From the cell containing the given text, extract its center point as [X, Y] coordinate. 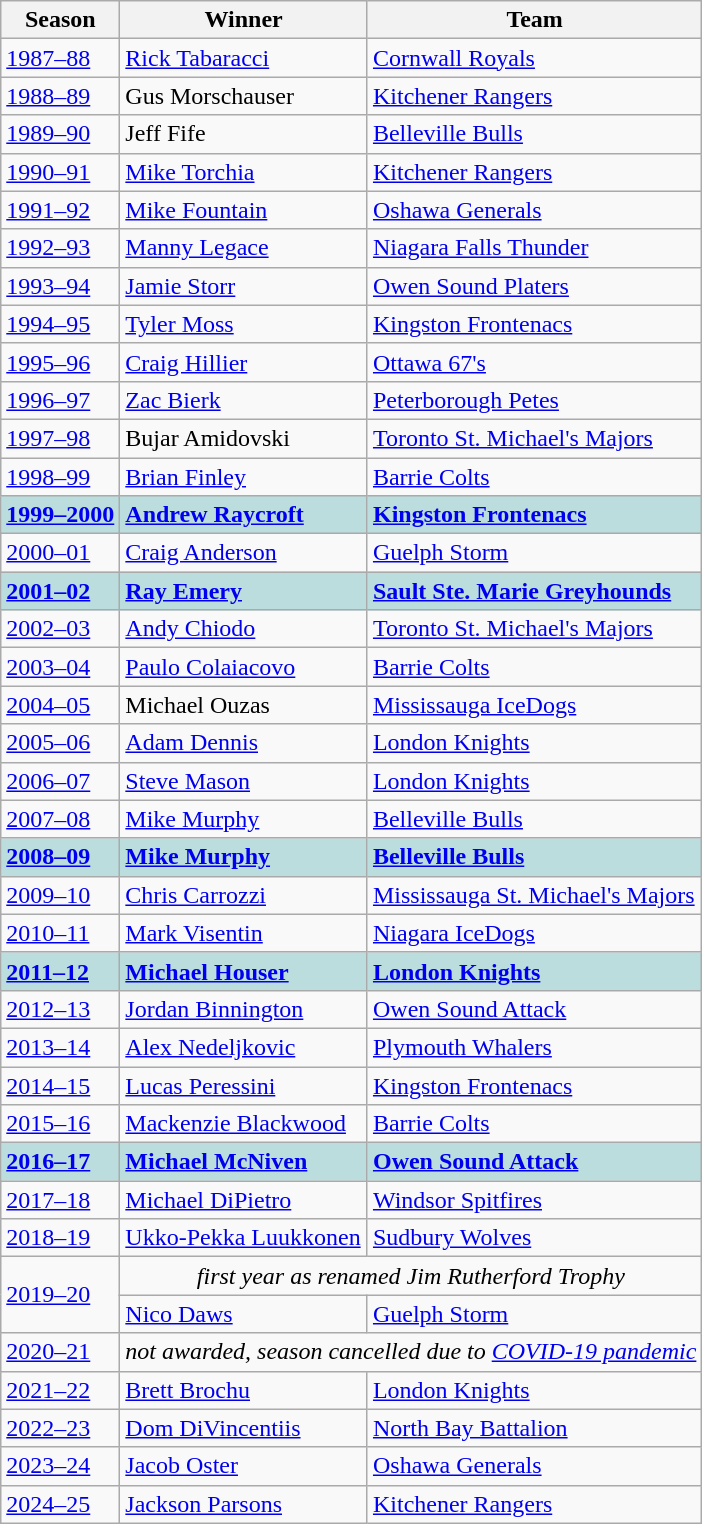
Owen Sound Platers [534, 286]
2022–23 [60, 1428]
1992–93 [60, 248]
Paulo Colaiacovo [244, 667]
1999–2000 [60, 515]
2021–22 [60, 1390]
1991–92 [60, 210]
North Bay Battalion [534, 1428]
2018–19 [60, 1238]
2015–16 [60, 1124]
not awarded, season cancelled due to COVID-19 pandemic [411, 1352]
Lucas Peressini [244, 1085]
2020–21 [60, 1352]
Bujar Amidovski [244, 438]
1995–96 [60, 362]
Mark Visentin [244, 933]
Gus Morschauser [244, 96]
Zac Bierk [244, 400]
Niagara IceDogs [534, 933]
Mississauga IceDogs [534, 705]
2000–01 [60, 553]
Mackenzie Blackwood [244, 1124]
Tyler Moss [244, 324]
2002–03 [60, 629]
Dom DiVincentiis [244, 1428]
2004–05 [60, 705]
Andy Chiodo [244, 629]
Jeff Fife [244, 134]
Adam Dennis [244, 743]
Sudbury Wolves [534, 1238]
1994–95 [60, 324]
2010–11 [60, 933]
Michael Houser [244, 971]
2003–04 [60, 667]
Jamie Storr [244, 286]
2011–12 [60, 971]
Ray Emery [244, 591]
Jordan Binnington [244, 1009]
Craig Hillier [244, 362]
Niagara Falls Thunder [534, 248]
1996–97 [60, 400]
1997–98 [60, 438]
2009–10 [60, 895]
Sault Ste. Marie Greyhounds [534, 591]
2013–14 [60, 1047]
1988–89 [60, 96]
Ukko-Pekka Luukkonen [244, 1238]
Ottawa 67's [534, 362]
1989–90 [60, 134]
Alex Nedeljkovic [244, 1047]
2017–18 [60, 1200]
2008–09 [60, 857]
Plymouth Whalers [534, 1047]
2019–20 [60, 1295]
Mississauga St. Michael's Majors [534, 895]
2023–24 [60, 1466]
Michael DiPietro [244, 1200]
2012–13 [60, 1009]
1987–88 [60, 58]
Team [534, 20]
Nico Daws [244, 1314]
2024–25 [60, 1504]
Rick Tabaracci [244, 58]
2016–17 [60, 1162]
Mike Torchia [244, 172]
2001–02 [60, 591]
Andrew Raycroft [244, 515]
Cornwall Royals [534, 58]
2005–06 [60, 743]
Brett Brochu [244, 1390]
Jacob Oster [244, 1466]
Chris Carrozzi [244, 895]
Windsor Spitfires [534, 1200]
1993–94 [60, 286]
Winner [244, 20]
1998–99 [60, 477]
Season [60, 20]
Jackson Parsons [244, 1504]
1990–91 [60, 172]
Craig Anderson [244, 553]
Manny Legace [244, 248]
Peterborough Petes [534, 400]
2006–07 [60, 781]
first year as renamed Jim Rutherford Trophy [411, 1276]
Brian Finley [244, 477]
Steve Mason [244, 781]
Michael Ouzas [244, 705]
Mike Fountain [244, 210]
2014–15 [60, 1085]
Michael McNiven [244, 1162]
2007–08 [60, 819]
